Output the (X, Y) coordinate of the center of the cell containing the given text.  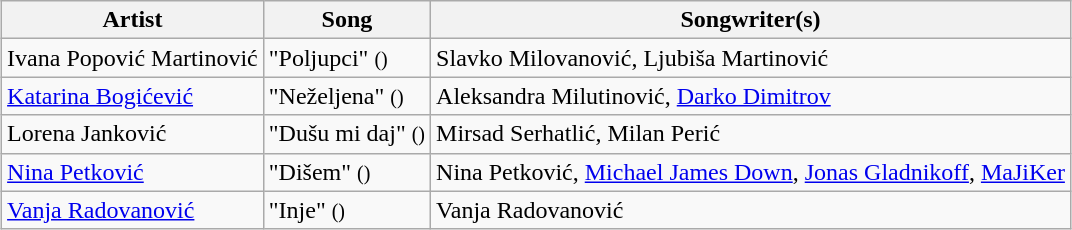
Artist (133, 20)
"Dušu mi daj" () (346, 134)
Nina Petković, Michael James Down, Jonas Gladnikoff, MaJiKer (751, 172)
Ivana Popović Martinović (133, 58)
Slavko Milovanović, Ljubiša Martinović (751, 58)
Mirsad Serhatlić, Milan Perić (751, 134)
Lorena Janković (133, 134)
Songwriter(s) (751, 20)
"Poljupci" () (346, 58)
"Dišem" () (346, 172)
"Inje" () (346, 210)
Song (346, 20)
"Neželjena" () (346, 96)
Katarina Bogićević (133, 96)
Aleksandra Milutinović, Darko Dimitrov (751, 96)
Nina Petković (133, 172)
